Output the [x, y] coordinate of the center of the cell containing the given text.  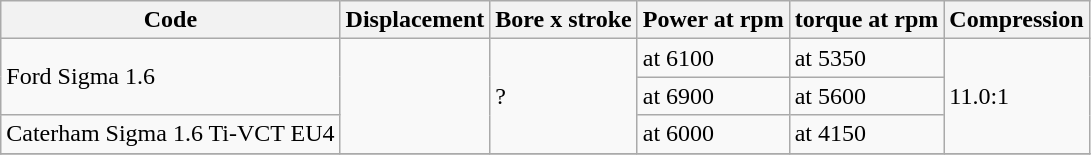
Compression [1016, 20]
Ford Sigma 1.6 [170, 77]
Code [170, 20]
torque at rpm [866, 20]
? [564, 96]
at 5350 [866, 58]
at 6100 [713, 58]
at 6900 [713, 96]
Caterham Sigma 1.6 Ti-VCT EU4 [170, 134]
at 6000 [713, 134]
Bore x stroke [564, 20]
at 5600 [866, 96]
at 4150 [866, 134]
Power at rpm [713, 20]
Displacement [415, 20]
11.0:1 [1016, 96]
